Capture the cell that displays the provided text and extract its [X, Y] central coordinate. 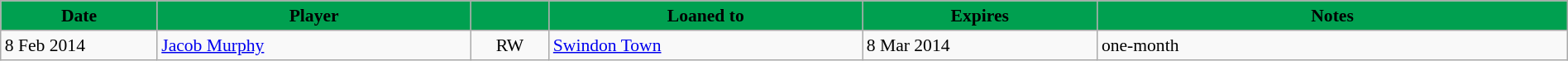
Date [79, 16]
one-month [1332, 45]
RW [509, 45]
Loaned to [706, 16]
Swindon Town [706, 45]
Player [314, 16]
Jacob Murphy [314, 45]
Expires [980, 16]
8 Mar 2014 [980, 45]
8 Feb 2014 [79, 45]
Notes [1332, 16]
